Provide the [x, y] coordinate of the cell's center where the given text is located.  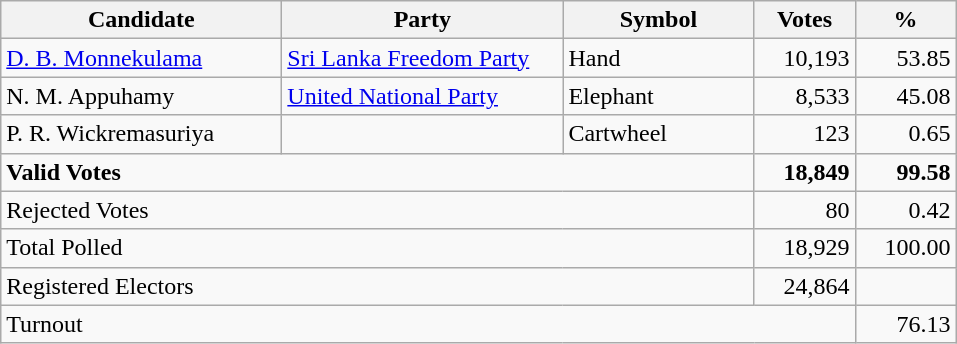
Votes [804, 20]
Party [422, 20]
8,533 [804, 96]
Sri Lanka Freedom Party [422, 58]
24,864 [804, 286]
10,193 [804, 58]
Turnout [428, 324]
Symbol [658, 20]
D. B. Monnekulama [142, 58]
P. R. Wickremasuriya [142, 134]
53.85 [906, 58]
99.58 [906, 172]
Rejected Votes [378, 210]
Registered Electors [378, 286]
United National Party [422, 96]
123 [804, 134]
Total Polled [378, 248]
Hand [658, 58]
% [906, 20]
18,929 [804, 248]
45.08 [906, 96]
0.65 [906, 134]
Cartwheel [658, 134]
0.42 [906, 210]
18,849 [804, 172]
Valid Votes [378, 172]
76.13 [906, 324]
Elephant [658, 96]
Candidate [142, 20]
100.00 [906, 248]
N. M. Appuhamy [142, 96]
80 [804, 210]
